Provide the (x, y) coordinate of the cell's center where the given text is located.  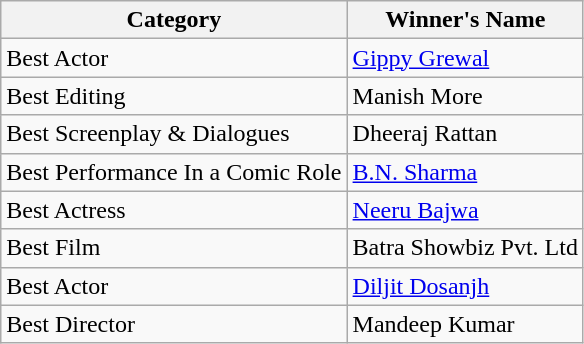
Best Screenplay & Dialogues (174, 134)
Category (174, 20)
Neeru Bajwa (465, 210)
Diljit Dosanjh (465, 286)
Best Director (174, 324)
Manish More (465, 96)
Batra Showbiz Pvt. Ltd (465, 248)
Best Editing (174, 96)
Mandeep Kumar (465, 324)
B.N. Sharma (465, 172)
Winner's Name (465, 20)
Best Performance In a Comic Role (174, 172)
Dheeraj Rattan (465, 134)
Best Film (174, 248)
Gippy Grewal (465, 58)
Best Actress (174, 210)
